Locate the cell with the specified text and output its (x, y) center coordinate. 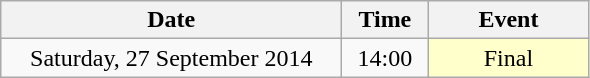
Event (508, 20)
Date (172, 20)
Saturday, 27 September 2014 (172, 58)
Final (508, 58)
14:00 (385, 58)
Time (385, 20)
